Search for the cell housing the specified text and yield its (x, y) center coordinate. 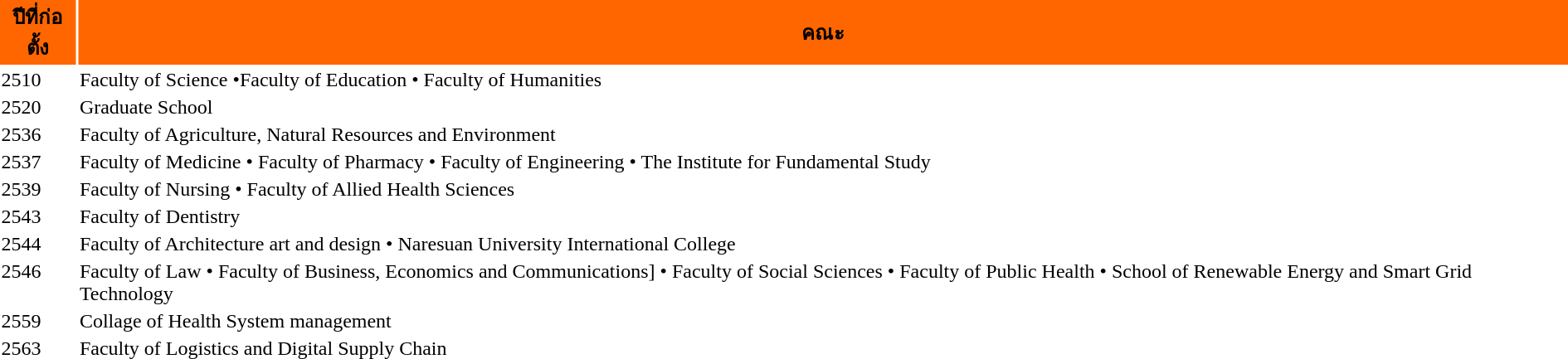
ปีที่ก่อตั้ง (38, 32)
2520 (38, 107)
Faculty of Nursing • Faculty of Allied Health Sciences (823, 189)
2559 (38, 321)
Faculty of Architecture art and design • Naresuan University International College (823, 244)
Collage of Health System management (823, 321)
Faculty of Medicine • Faculty of Pharmacy • Faculty of Engineering • The Institute for Fundamental Study (823, 162)
Graduate School (823, 107)
2546 (38, 282)
2537 (38, 162)
2536 (38, 134)
Faculty of Science •Faculty of Education • Faculty of Humanities (823, 80)
2539 (38, 189)
2544 (38, 244)
Faculty of Dentistry (823, 216)
2510 (38, 80)
Faculty of Agriculture, Natural Resources and Environment (823, 134)
2543 (38, 216)
คณะ (823, 32)
